Capture the cell that displays the provided text and extract its (X, Y) central coordinate. 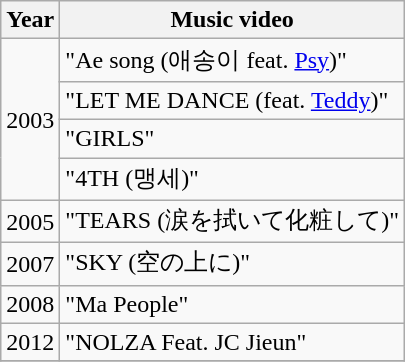
2005 (30, 222)
2007 (30, 264)
"NOLZA Feat. JC Jieun" (232, 342)
"Ae song (애송이 feat. Psy)" (232, 60)
2003 (30, 120)
2008 (30, 304)
"GIRLS" (232, 138)
Music video (232, 20)
"TEARS (涙を拭いて化粧して)" (232, 222)
"Ma People" (232, 304)
"4TH (맹세)" (232, 180)
Year (30, 20)
"LET ME DANCE (feat. Teddy)" (232, 100)
"SKY (空の上に)" (232, 264)
2012 (30, 342)
